Extract the [x, y] coordinate from the center of the cell holding the provided text.  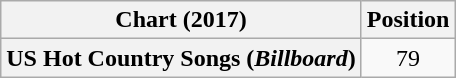
Position [408, 20]
Chart (2017) [181, 20]
US Hot Country Songs (Billboard) [181, 58]
79 [408, 58]
